For the text-containing cell, return its midpoint in (x, y) coordinate format. 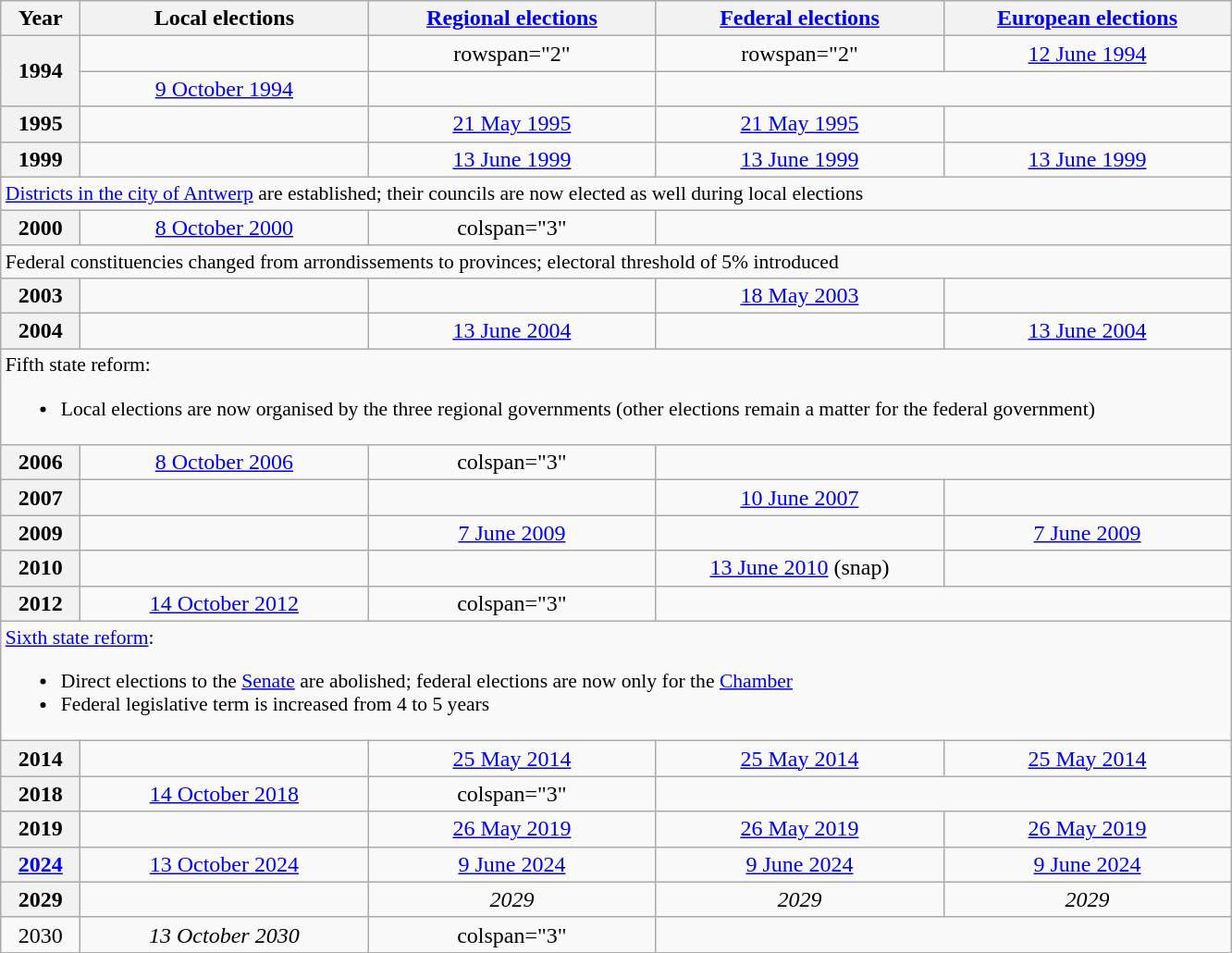
European elections (1088, 19)
Federal constituencies changed from arrondissements to provinces; electoral threshold of 5% introduced (616, 262)
2014 (41, 759)
2018 (41, 794)
2010 (41, 568)
1995 (41, 124)
12 June 1994 (1088, 54)
2007 (41, 498)
13 October 2024 (224, 864)
Fifth state reform:Local elections are now organised by the three regional governments (other elections remain a matter for the federal government) (616, 396)
Local elections (224, 19)
2019 (41, 829)
Districts in the city of Antwerp are established; their councils are now elected as well during local elections (616, 193)
18 May 2003 (799, 295)
1994 (41, 71)
13 October 2030 (224, 934)
Federal elections (799, 19)
2009 (41, 533)
2004 (41, 330)
14 October 2018 (224, 794)
9 October 1994 (224, 89)
2012 (41, 603)
8 October 2006 (224, 463)
2006 (41, 463)
Regional elections (512, 19)
13 June 2010 (snap) (799, 568)
14 October 2012 (224, 603)
8 October 2000 (224, 228)
2000 (41, 228)
Year (41, 19)
1999 (41, 159)
10 June 2007 (799, 498)
2003 (41, 295)
2024 (41, 864)
2030 (41, 934)
